Return (x, y) of the center of cell containing provided text 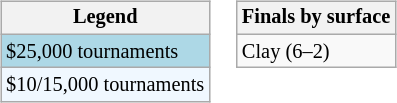
Clay (6–2) (316, 51)
Finals by surface (316, 18)
$10/15,000 tournaments (105, 85)
$25,000 tournaments (105, 51)
Legend (105, 18)
